Return (x, y) of the center of cell containing provided text 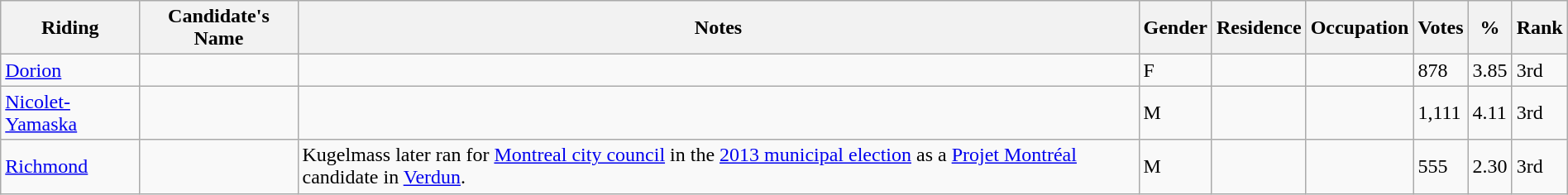
% (1490, 28)
Gender (1175, 28)
Candidate's Name (218, 28)
Kugelmass later ran for Montreal city council in the 2013 municipal election as a Projet Montréal candidate in Verdun. (718, 167)
F (1175, 70)
2.30 (1490, 167)
Occupation (1360, 28)
Residence (1259, 28)
Votes (1441, 28)
1,111 (1441, 112)
Dorion (70, 70)
555 (1441, 167)
Nicolet-Yamaska (70, 112)
Riding (70, 28)
Richmond (70, 167)
3.85 (1490, 70)
878 (1441, 70)
4.11 (1490, 112)
Rank (1540, 28)
Notes (718, 28)
